Return [x, y] of the center of cell containing provided text 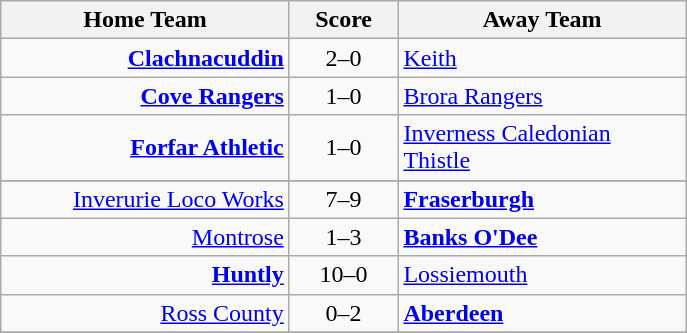
2–0 [344, 58]
Fraserburgh [542, 199]
Inverurie Loco Works [146, 199]
Keith [542, 58]
Forfar Athletic [146, 148]
Banks O'Dee [542, 237]
Inverness Caledonian Thistle [542, 148]
Huntly [146, 275]
7–9 [344, 199]
Montrose [146, 237]
Away Team [542, 20]
Clachnacuddin [146, 58]
0–2 [344, 313]
10–0 [344, 275]
Lossiemouth [542, 275]
Brora Rangers [542, 96]
Home Team [146, 20]
Score [344, 20]
Cove Rangers [146, 96]
Aberdeen [542, 313]
Ross County [146, 313]
1–3 [344, 237]
